Find where the given text appears and provide that cell's center as [X, Y] coordinate. 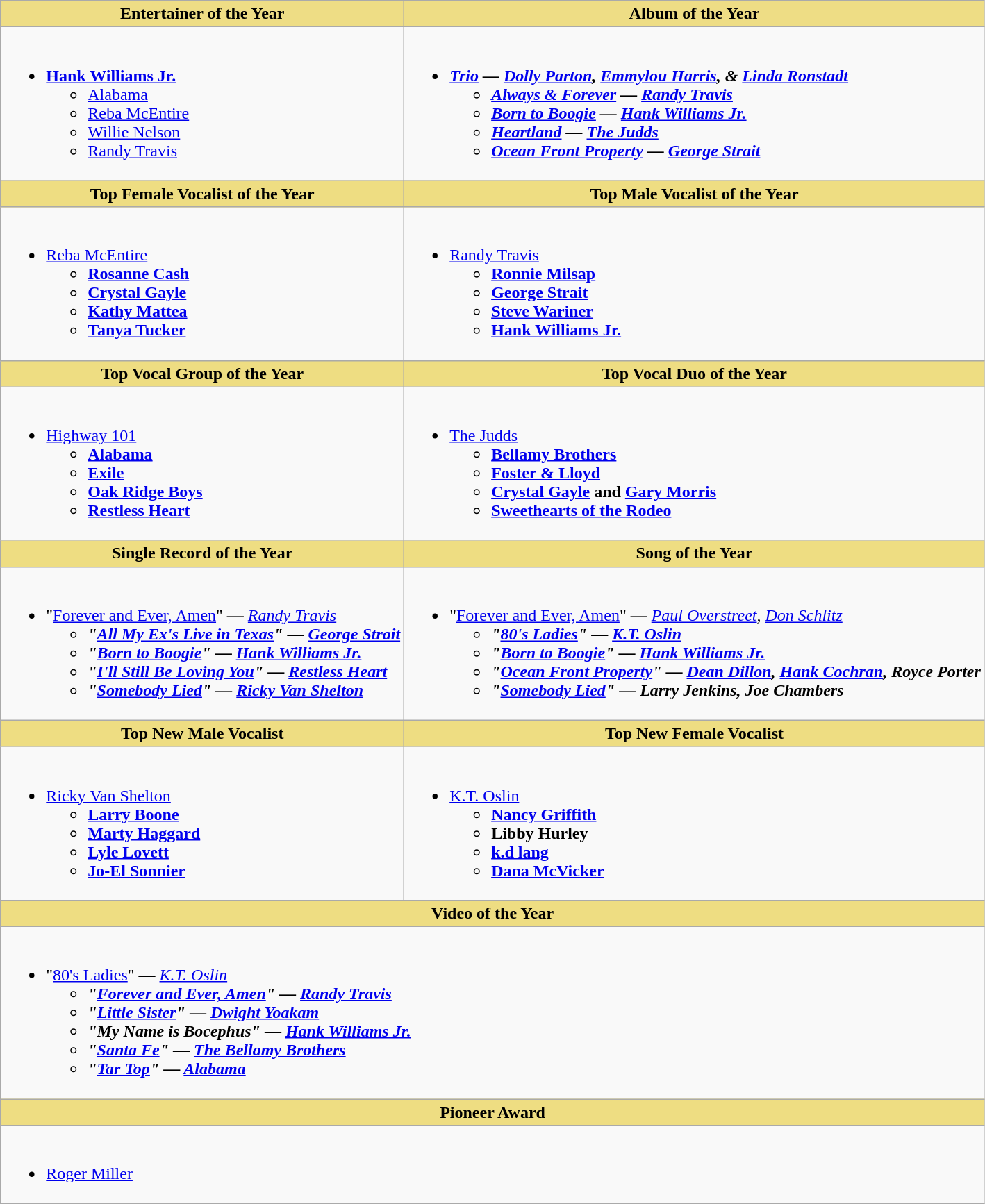
Entertainer of the Year [203, 14]
K.T. OslinNancy GriffithLibby Hurleyk.d langDana McVicker [695, 823]
Pioneer Award [493, 1112]
Video of the Year [493, 913]
Song of the Year [695, 553]
The JuddsBellamy BrothersFoster & LloydCrystal Gayle and Gary MorrisSweethearts of the Rodeo [695, 464]
Ricky Van SheltonLarry BooneMarty HaggardLyle LovettJo-El Sonnier [203, 823]
Album of the Year [695, 14]
Hank Williams Jr.AlabamaReba McEntireWillie NelsonRandy Travis [203, 104]
Top New Male Vocalist [203, 733]
Highway 101AlabamaExileOak Ridge BoysRestless Heart [203, 464]
Top Female Vocalist of the Year [203, 194]
Top Vocal Duo of the Year [695, 374]
Randy TravisRonnie MilsapGeorge StraitSteve WarinerHank Williams Jr. [695, 283]
Roger Miller [493, 1165]
Reba McEntireRosanne CashCrystal GayleKathy MatteaTanya Tucker [203, 283]
Top Male Vocalist of the Year [695, 194]
Top New Female Vocalist [695, 733]
Single Record of the Year [203, 553]
Top Vocal Group of the Year [203, 374]
